Detect which cell encompasses the target text, then output its (x, y) center coordinate. 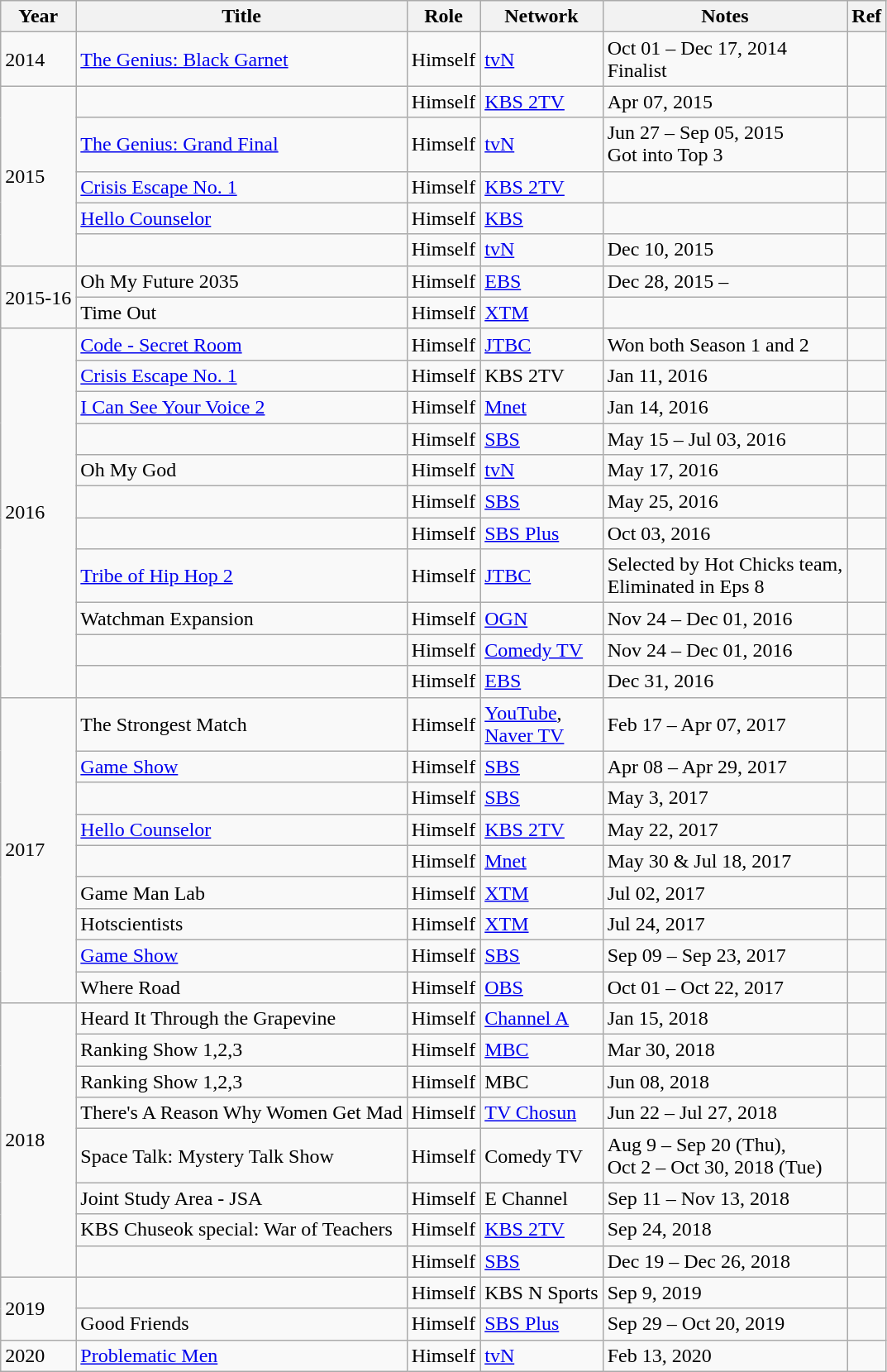
KBS (541, 218)
2015 (38, 175)
May 17, 2016 (725, 471)
Space Talk: Mystery Talk Show (241, 1156)
Notes (725, 17)
2020 (38, 1355)
Aug 9 – Sep 20 (Thu),Oct 2 – Oct 30, 2018 (Tue) (725, 1156)
Tribe of Hip Hop 2 (241, 576)
Watchman Expansion (241, 619)
Won both Season 1 and 2 (725, 344)
Feb 17 – Apr 07, 2017 (725, 724)
Year (38, 17)
Apr 08 – Apr 29, 2017 (725, 767)
Hotscientists (241, 924)
Sep 24, 2018 (725, 1230)
Where Road (241, 987)
Sep 29 – Oct 20, 2019 (725, 1324)
Oh My Future 2035 (241, 281)
Oct 01 – Oct 22, 2017 (725, 987)
Jan 15, 2018 (725, 1019)
Sep 11 – Nov 13, 2018 (725, 1198)
KBS N Sports (541, 1293)
Joint Study Area - JSA (241, 1198)
Role (443, 17)
May 30 & Jul 18, 2017 (725, 861)
Oh My God (241, 471)
Sep 9, 2019 (725, 1293)
Oct 03, 2016 (725, 533)
Jun 22 – Jul 27, 2018 (725, 1113)
Dec 28, 2015 – (725, 281)
Dec 10, 2015 (725, 250)
Problematic Men (241, 1355)
There's A Reason Why Women Get Mad (241, 1113)
Feb 13, 2020 (725, 1355)
2014 (38, 60)
The Genius: Black Garnet (241, 60)
2015-16 (38, 297)
2016 (38, 513)
The Strongest Match (241, 724)
OBS (541, 987)
YouTube,Naver TV (541, 724)
Heard It Through the Grapevine (241, 1019)
Title (241, 17)
Mar 30, 2018 (725, 1050)
Selected by Hot Chicks team, Eliminated in Eps 8 (725, 576)
E Channel (541, 1198)
Time Out (241, 313)
Dec 31, 2016 (725, 681)
Jun 27 – Sep 05, 2015Got into Top 3 (725, 144)
Jul 24, 2017 (725, 924)
Game Man Lab (241, 892)
Jan 11, 2016 (725, 375)
OGN (541, 619)
Jun 08, 2018 (725, 1082)
Apr 07, 2015 (725, 102)
Channel A (541, 1019)
KBS Chuseok special: War of Teachers (241, 1230)
Good Friends (241, 1324)
2018 (38, 1140)
May 3, 2017 (725, 798)
Oct 01 – Dec 17, 2014Finalist (725, 60)
I Can See Your Voice 2 (241, 407)
Network (541, 17)
Jan 14, 2016 (725, 407)
The Genius: Grand Final (241, 144)
2017 (38, 850)
TV Chosun (541, 1113)
Ref (866, 17)
2019 (38, 1308)
Jul 02, 2017 (725, 892)
Sep 09 – Sep 23, 2017 (725, 955)
Dec 19 – Dec 26, 2018 (725, 1261)
May 25, 2016 (725, 502)
May 15 – Jul 03, 2016 (725, 439)
May 22, 2017 (725, 829)
Code - Secret Room (241, 344)
